Return the (X, Y) coordinate for the center point of the cell that contains the specified text.  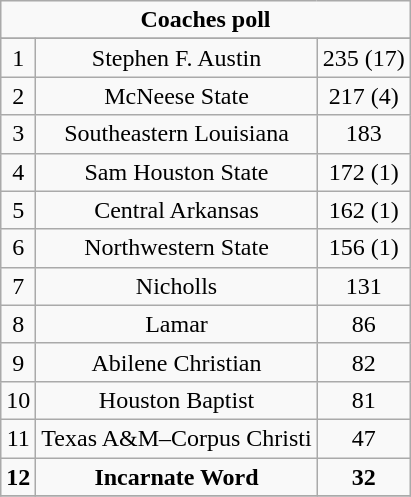
131 (364, 286)
2 (18, 96)
86 (364, 324)
Northwestern State (176, 248)
7 (18, 286)
217 (4) (364, 96)
Houston Baptist (176, 400)
Coaches poll (206, 20)
Incarnate Word (176, 477)
Central Arkansas (176, 210)
Abilene Christian (176, 362)
4 (18, 172)
9 (18, 362)
Nicholls (176, 286)
Stephen F. Austin (176, 58)
11 (18, 438)
47 (364, 438)
172 (1) (364, 172)
1 (18, 58)
3 (18, 134)
5 (18, 210)
10 (18, 400)
183 (364, 134)
McNeese State (176, 96)
162 (1) (364, 210)
12 (18, 477)
6 (18, 248)
Texas A&M–Corpus Christi (176, 438)
32 (364, 477)
Southeastern Louisiana (176, 134)
8 (18, 324)
235 (17) (364, 58)
Lamar (176, 324)
81 (364, 400)
Sam Houston State (176, 172)
156 (1) (364, 248)
82 (364, 362)
